Pinpoint the cell where the given text exists, returning its [x, y] midpoint coordinate. 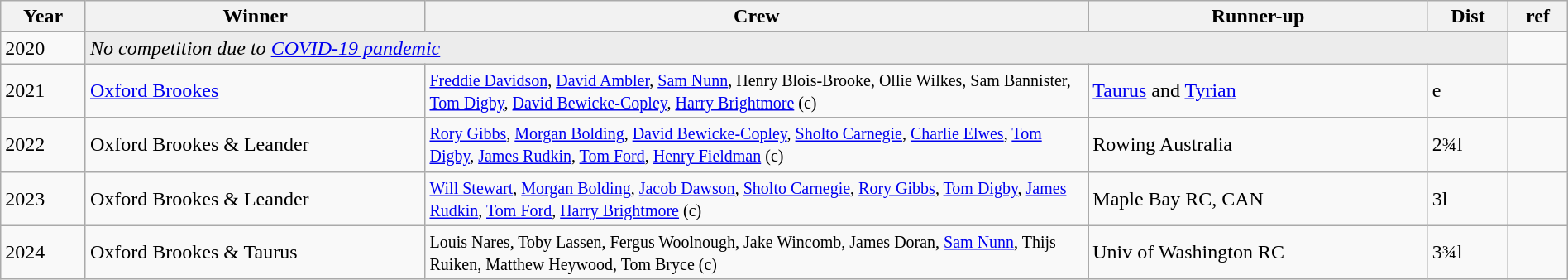
Crew [757, 17]
Maple Bay RC, CAN [1259, 199]
Winner [255, 17]
Year [43, 17]
Rory Gibbs, Morgan Bolding, David Bewicke-Copley, Sholto Carnegie, Charlie Elwes, Tom Digby, James Rudkin, Tom Ford, Henry Fieldman (c) [757, 144]
Univ of Washington RC [1259, 252]
Dist [1467, 17]
2021 [43, 91]
Taurus and Tyrian [1259, 91]
2023 [43, 199]
Runner-up [1259, 17]
2024 [43, 252]
Freddie Davidson, David Ambler, Sam Nunn, Henry Blois-Brooke, Ollie Wilkes, Sam Bannister, Tom Digby, David Bewicke-Copley, Harry Brightmore (c) [757, 91]
Oxford Brookes & Taurus [255, 252]
ref [1538, 17]
Rowing Australia [1259, 144]
Will Stewart, Morgan Bolding, Jacob Dawson, Sholto Carnegie, Rory Gibbs, Tom Digby, James Rudkin, Tom Ford, Harry Brightmore (c) [757, 199]
3¾l [1467, 252]
2020 [43, 48]
2022 [43, 144]
3l [1467, 199]
Louis Nares, Toby Lassen, Fergus Woolnough, Jake Wincomb, James Doran, Sam Nunn, Thijs Ruiken, Matthew Heywood, Tom Bryce (c) [757, 252]
Oxford Brookes [255, 91]
e [1467, 91]
2¾l [1467, 144]
No competition due to COVID-19 pandemic [796, 48]
